Output the [x, y] coordinate of the center of the cell containing the given text.  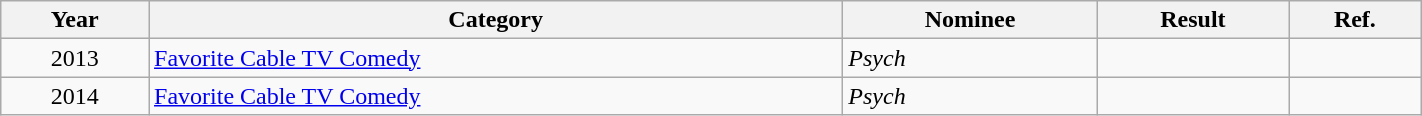
Result [1192, 20]
Nominee [970, 20]
Category [496, 20]
2013 [75, 58]
2014 [75, 96]
Ref. [1354, 20]
Year [75, 20]
